Detect which cell encompasses the target text, then output its [X, Y] center coordinate. 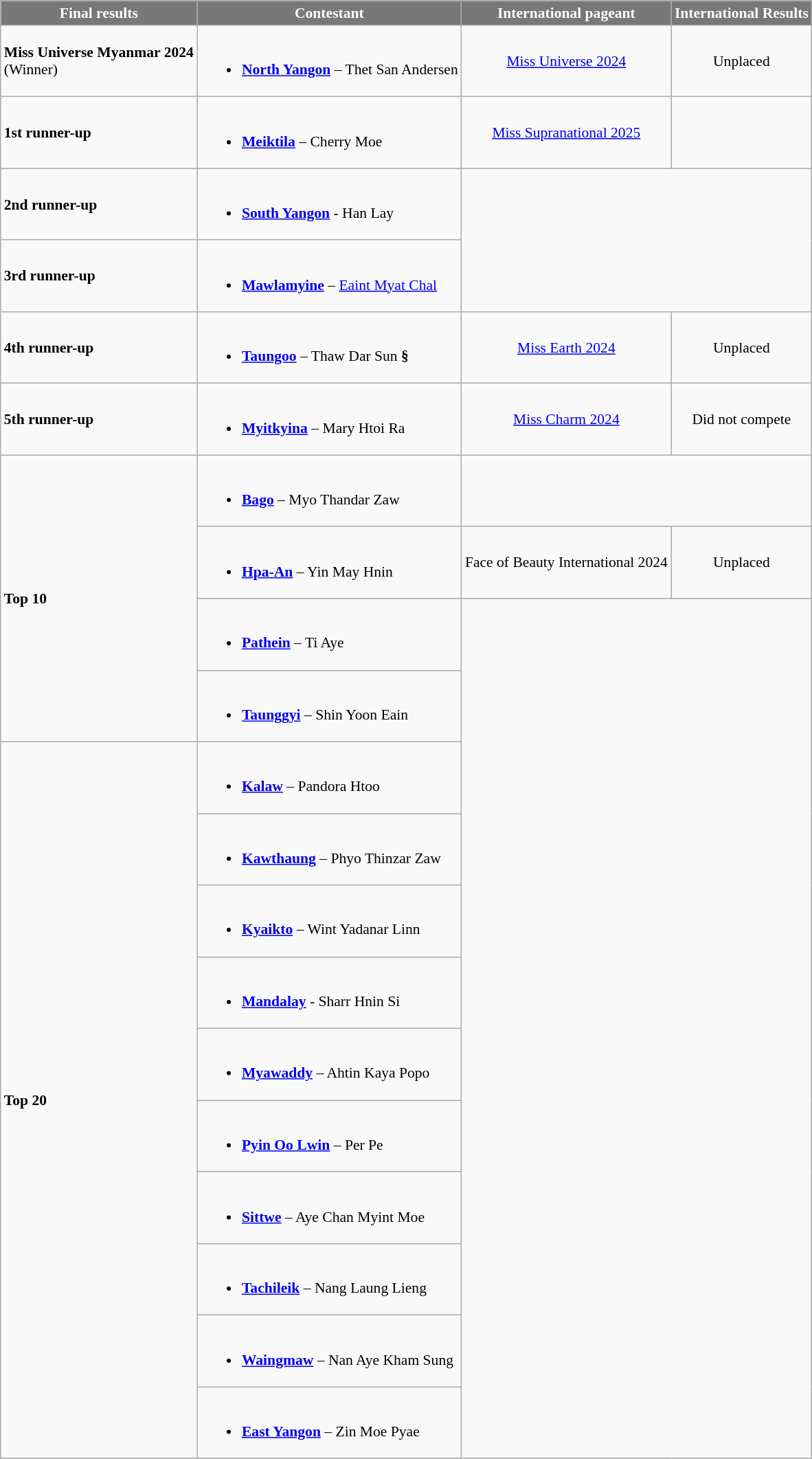
Pathein – Ti Aye [330, 634]
5th runner-up [99, 419]
Miss Universe Myanmar 2024(Winner) [99, 61]
Mandalay - Sharr Hnin Si [330, 993]
4th runner-up [99, 348]
Myawaddy – Ahtin Kaya Popo [330, 1065]
1st runner-up [99, 133]
Meiktila – Cherry Moe [330, 133]
Bago – Myo Thandar Zaw [330, 491]
Kalaw – Pandora Htoo [330, 778]
South Yangon - Han Lay [330, 204]
East Yangon – Zin Moe Pyae [330, 1423]
Final results [99, 13]
Face of Beauty International 2024 [566, 563]
Did not compete [742, 419]
Top 10 [99, 599]
Miss Universe 2024 [566, 61]
Kyaikto – Wint Yadanar Linn [330, 921]
Taungoo – Thaw Dar Sun § [330, 348]
3rd runner-up [99, 276]
Miss Supranational 2025 [566, 133]
Miss Charm 2024 [566, 419]
Top 20 [99, 1101]
International Results [742, 13]
Pyin Oo Lwin – Per Pe [330, 1136]
2nd runner-up [99, 204]
International pageant [566, 13]
Waingmaw – Nan Aye Kham Sung [330, 1351]
Contestant [330, 13]
Taunggyi – Shin Yoon Eain [330, 706]
Miss Earth 2024 [566, 348]
Myitkyina – Mary Htoi Ra [330, 419]
North Yangon – Thet San Andersen [330, 61]
Mawlamyine – Eaint Myat Chal [330, 276]
Tachileik – Nang Laung Lieng [330, 1280]
Hpa-An – Yin May Hnin [330, 563]
Kawthaung – Phyo Thinzar Zaw [330, 849]
Sittwe – Aye Chan Myint Moe [330, 1208]
